Find where the given text appears and provide that cell's center as [x, y] coordinate. 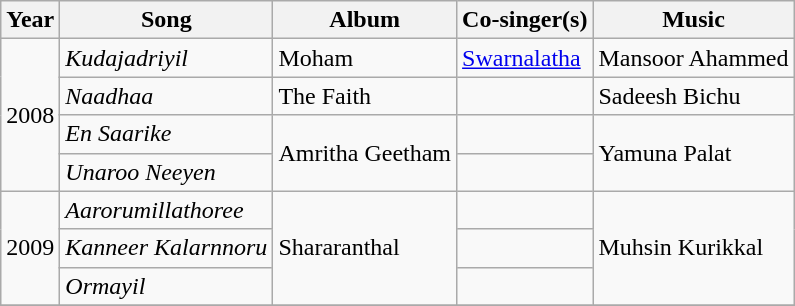
Muhsin Kurikkal [694, 248]
Amritha Geetham [365, 153]
Album [365, 20]
Sadeesh Bichu [694, 96]
Swarnalatha [525, 58]
Mansoor Ahammed [694, 58]
Music [694, 20]
Unaroo Neeyen [166, 172]
Ormayil [166, 286]
2009 [30, 248]
Year [30, 20]
The Faith [365, 96]
2008 [30, 115]
Shararanthal [365, 248]
Co-singer(s) [525, 20]
Kanneer Kalarnnoru [166, 248]
Aarorumillathoree [166, 210]
Song [166, 20]
En Saarike [166, 134]
Yamuna Palat [694, 153]
Moham [365, 58]
Naadhaa [166, 96]
Kudajadriyil [166, 58]
